From the cell containing the given text, extract its center point as (x, y) coordinate. 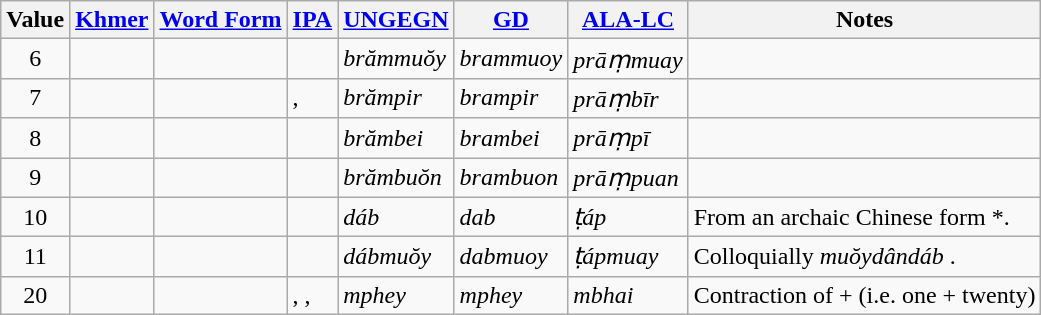
dáb (396, 217)
prāṃpī (628, 138)
Khmer (112, 20)
UNGEGN (396, 20)
ṭáp (628, 217)
prāṃpuan (628, 178)
11 (36, 257)
20 (36, 295)
10 (36, 217)
6 (36, 59)
brămpir (396, 98)
GD (511, 20)
mbhai (628, 295)
Word Form (220, 20)
prāṃbīr (628, 98)
brămbuŏn (396, 178)
, , (312, 295)
, (312, 98)
8 (36, 138)
From an archaic Chinese form *. (864, 217)
brammuoy (511, 59)
7 (36, 98)
ALA-LC (628, 20)
brambei (511, 138)
dábmuŏy (396, 257)
Value (36, 20)
dab (511, 217)
dabmuoy (511, 257)
prāṃmuay (628, 59)
ṭápmuay (628, 257)
brambuon (511, 178)
Notes (864, 20)
brămbei (396, 138)
IPA (312, 20)
9 (36, 178)
Colloquially muŏydândáb . (864, 257)
Contraction of + (i.e. one + twenty) (864, 295)
brampir (511, 98)
brămmuŏy (396, 59)
